Output the [X, Y] coordinate of the center of the cell containing the given text.  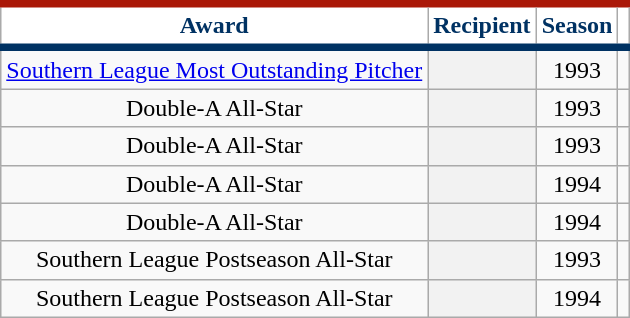
Season [577, 26]
Recipient [482, 26]
Southern League Most Outstanding Pitcher [214, 68]
Award [214, 26]
